Scan for the cell matching the given text and deliver its (x, y) coordinate at center. 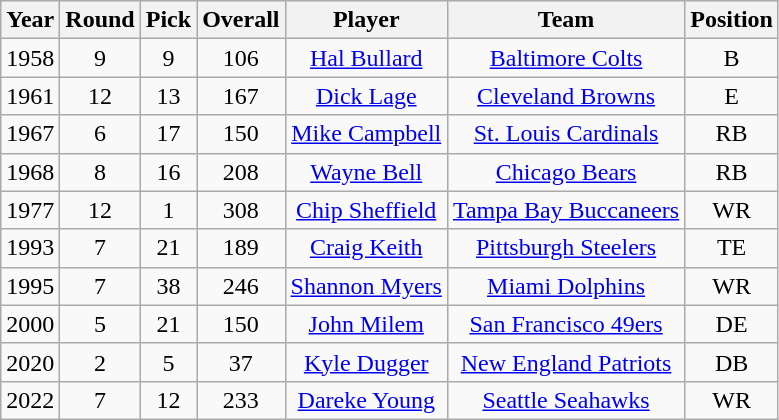
167 (241, 96)
TE (732, 248)
2022 (30, 400)
1995 (30, 286)
Chip Sheffield (366, 210)
Year (30, 20)
6 (100, 134)
1961 (30, 96)
1968 (30, 172)
Wayne Bell (366, 172)
2000 (30, 324)
Hal Bullard (366, 58)
38 (168, 286)
San Francisco 49ers (566, 324)
1967 (30, 134)
8 (100, 172)
Mike Campbell (366, 134)
37 (241, 362)
Miami Dolphins (566, 286)
2020 (30, 362)
Dareke Young (366, 400)
Player (366, 20)
Pick (168, 20)
246 (241, 286)
Round (100, 20)
New England Patriots (566, 362)
1993 (30, 248)
17 (168, 134)
1 (168, 210)
Team (566, 20)
Seattle Seahawks (566, 400)
308 (241, 210)
John Milem (366, 324)
1958 (30, 58)
DE (732, 324)
106 (241, 58)
E (732, 96)
DB (732, 362)
St. Louis Cardinals (566, 134)
Cleveland Browns (566, 96)
Baltimore Colts (566, 58)
Dick Lage (366, 96)
Pittsburgh Steelers (566, 248)
13 (168, 96)
1977 (30, 210)
Position (732, 20)
2 (100, 362)
Craig Keith (366, 248)
Kyle Dugger (366, 362)
Chicago Bears (566, 172)
Tampa Bay Buccaneers (566, 210)
208 (241, 172)
Overall (241, 20)
Shannon Myers (366, 286)
B (732, 58)
16 (168, 172)
233 (241, 400)
189 (241, 248)
